Pinpoint the cell where the given text exists, returning its [X, Y] midpoint coordinate. 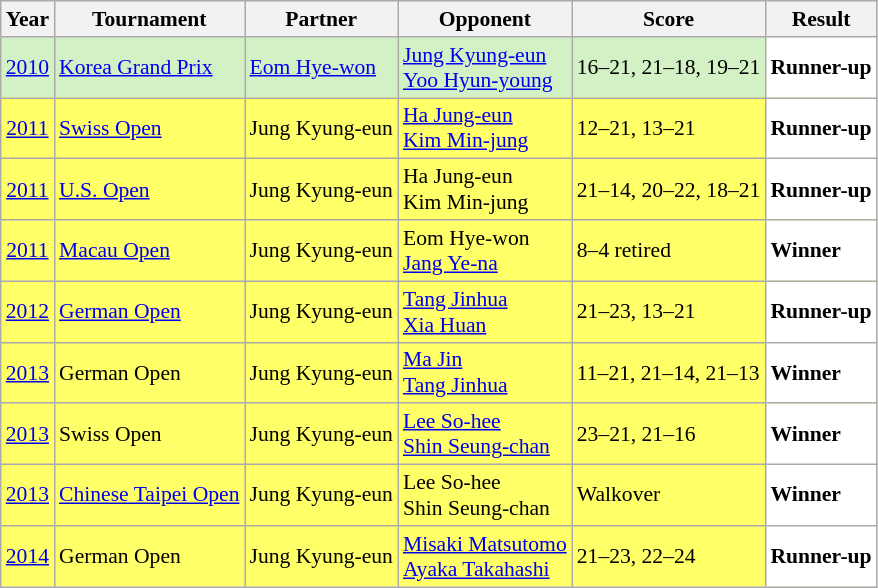
Year [28, 19]
Partner [320, 19]
Walkover [669, 496]
Tang Jinhua Xia Huan [485, 312]
12–21, 13–21 [669, 128]
21–23, 22–24 [669, 556]
2010 [28, 68]
Tournament [149, 19]
Score [669, 19]
21–14, 20–22, 18–21 [669, 190]
Misaki Matsutomo Ayaka Takahashi [485, 556]
Eom Hye-won [320, 68]
2012 [28, 312]
8–4 retired [669, 250]
U.S. Open [149, 190]
16–21, 21–18, 19–21 [669, 68]
Result [820, 19]
Opponent [485, 19]
Korea Grand Prix [149, 68]
Macau Open [149, 250]
2014 [28, 556]
Chinese Taipei Open [149, 496]
23–21, 21–16 [669, 434]
Ma Jin Tang Jinhua [485, 372]
Eom Hye-won Jang Ye-na [485, 250]
21–23, 13–21 [669, 312]
11–21, 21–14, 21–13 [669, 372]
Jung Kyung-eun Yoo Hyun-young [485, 68]
